From the cell containing the given text, extract its center point as (x, y) coordinate. 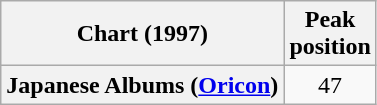
Japanese Albums (Oricon) (142, 85)
47 (330, 85)
Chart (1997) (142, 34)
Peakposition (330, 34)
